Identify which cell holds the provided text, then report its [X, Y] central coordinate. 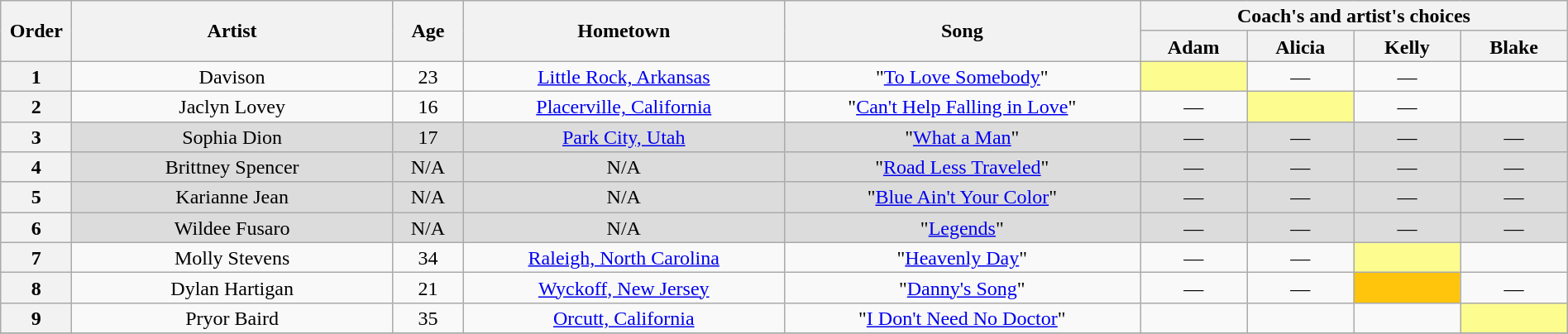
Coach's and artist's choices [1355, 17]
7 [36, 258]
Hometown [624, 31]
Brittney Spencer [232, 167]
6 [36, 228]
"Road Less Traveled" [963, 167]
9 [36, 317]
Dylan Hartigan [232, 288]
Blake [1513, 46]
Jaclyn Lovey [232, 106]
16 [428, 106]
"Can't Help Falling in Love" [963, 106]
4 [36, 167]
Karianne Jean [232, 197]
Age [428, 31]
Artist [232, 31]
2 [36, 106]
5 [36, 197]
34 [428, 258]
"Danny's Song" [963, 288]
21 [428, 288]
Alicia [1300, 46]
1 [36, 76]
Little Rock, Arkansas [624, 76]
17 [428, 137]
3 [36, 137]
Pryor Baird [232, 317]
Wildee Fusaro [232, 228]
35 [428, 317]
"Legends" [963, 228]
"To Love Somebody" [963, 76]
Sophia Dion [232, 137]
Raleigh, North Carolina [624, 258]
"Heavenly Day" [963, 258]
Kelly [1408, 46]
Order [36, 31]
8 [36, 288]
"What a Man" [963, 137]
Placerville, California [624, 106]
"I Don't Need No Doctor" [963, 317]
Park City, Utah [624, 137]
Song [963, 31]
"Blue Ain't Your Color" [963, 197]
Wyckoff, New Jersey [624, 288]
Molly Stevens [232, 258]
23 [428, 76]
Orcutt, California [624, 317]
Adam [1194, 46]
Davison [232, 76]
